For the text-containing cell, return its midpoint in (X, Y) coordinate format. 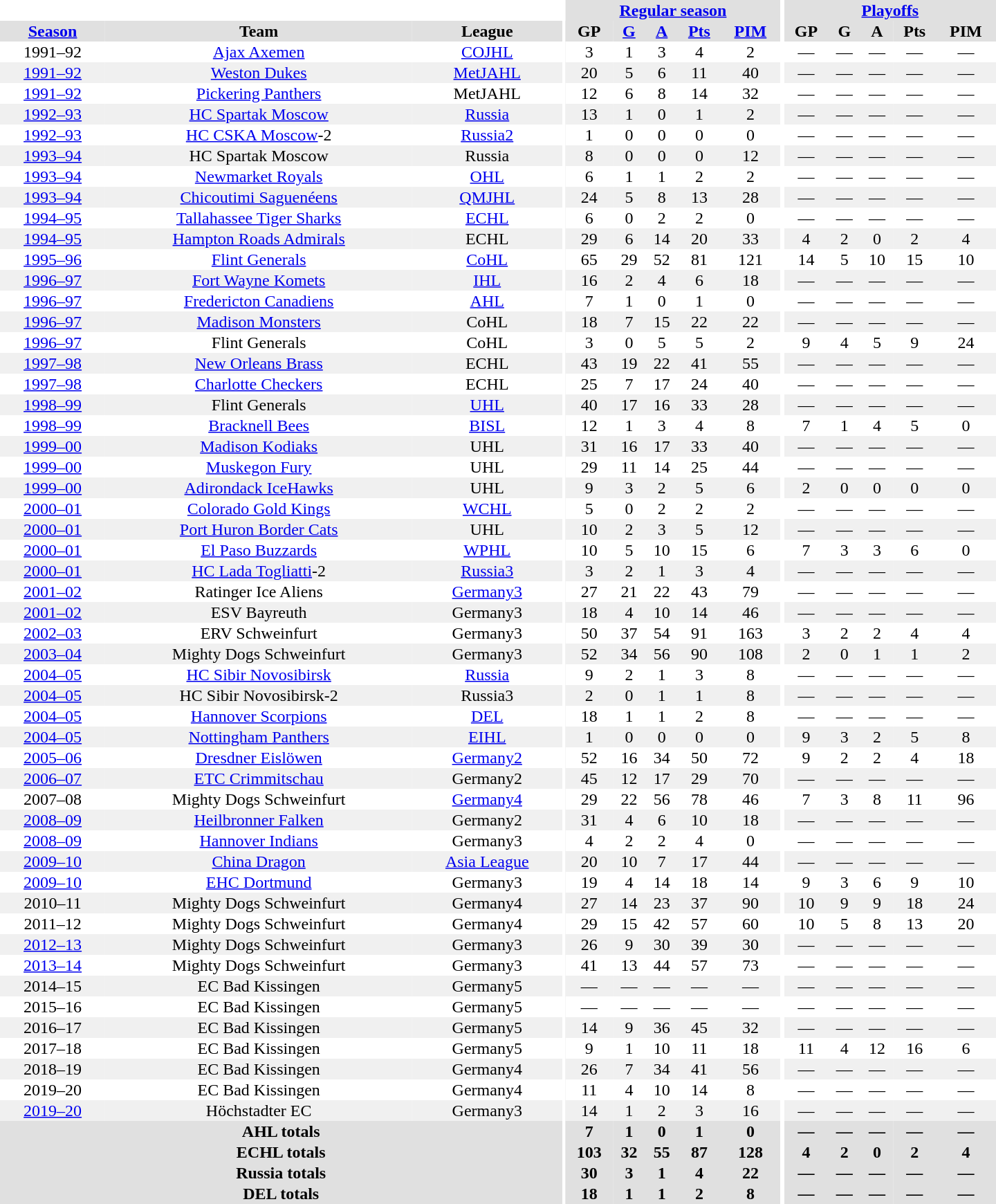
42 (661, 924)
El Paso Buzzards (259, 550)
QMJHL (487, 197)
AHL (487, 301)
Team (259, 31)
36 (661, 1028)
39 (699, 945)
HC CSKA Moscow-2 (259, 135)
WCHL (487, 509)
Hannover Indians (259, 841)
108 (750, 654)
70 (750, 778)
2015–16 (53, 1007)
78 (699, 799)
Adirondack IceHawks (259, 488)
79 (750, 592)
2010–11 (53, 903)
96 (966, 799)
HC Sibir Novosibirsk-2 (259, 695)
ETC Crimmitschau (259, 778)
DEL (487, 716)
HC Lada Togliatti-2 (259, 571)
2005–06 (53, 758)
163 (750, 633)
60 (750, 924)
DEL totals (281, 1194)
Muskegon Fury (259, 467)
Fort Wayne Komets (259, 280)
AHL totals (281, 1131)
BISL (487, 426)
Dresdner Eislöwen (259, 758)
2018–19 (53, 1069)
EIHL (487, 737)
ESV Bayreuth (259, 612)
ECHL totals (281, 1152)
91 (699, 633)
IHL (487, 280)
65 (589, 259)
China Dragon (259, 861)
2014–15 (53, 986)
Newmarket Royals (259, 176)
87 (699, 1152)
Pickering Panthers (259, 93)
1995–96 (53, 259)
Ajax Axemen (259, 52)
Tallahassee Tiger Sharks (259, 218)
121 (750, 259)
Russia2 (487, 135)
Port Huron Border Cats (259, 529)
73 (750, 965)
Hampton Roads Admirals (259, 239)
Hannover Scorpions (259, 716)
2011–12 (53, 924)
Fredericton Canadiens (259, 301)
2013–14 (53, 965)
COJHL (487, 52)
Chicoutimi Saguenéens (259, 197)
Colorado Gold Kings (259, 509)
OHL (487, 176)
54 (661, 633)
21 (629, 592)
Ratinger Ice Aliens (259, 592)
103 (589, 1152)
Höchstadter EC (259, 1111)
EHC Dortmund (259, 882)
Season (53, 31)
72 (750, 758)
ERV Schweinfurt (259, 633)
2002–03 (53, 633)
2016–17 (53, 1028)
Russia totals (281, 1173)
2007–08 (53, 799)
81 (699, 259)
2003–04 (53, 654)
2006–07 (53, 778)
23 (661, 903)
128 (750, 1152)
Heilbronner Falken (259, 820)
2012–13 (53, 945)
Charlotte Checkers (259, 384)
Asia League (487, 861)
Regular season (674, 10)
New Orleans Brass (259, 363)
HC Sibir Novosibirsk (259, 675)
Madison Monsters (259, 322)
2017–18 (53, 1048)
League (487, 31)
Bracknell Bees (259, 426)
Madison Kodiaks (259, 446)
Nottingham Panthers (259, 737)
Weston Dukes (259, 73)
WPHL (487, 550)
Playoffs (890, 10)
